Search for the cell housing the specified text and yield its [X, Y] center coordinate. 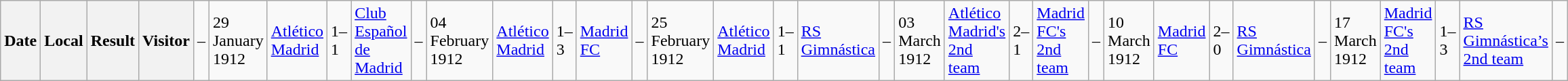
Visitor [167, 40]
29 January 1912 [238, 40]
17 March 1912 [1356, 40]
Date [20, 40]
03 March 1912 [920, 40]
25 February 1912 [681, 40]
2–1 [1021, 40]
Atlético Madrid's 2nd team [976, 40]
Local [64, 40]
RS Gimnástica’s 2nd team [1506, 40]
04 February 1912 [460, 40]
2–0 [1222, 40]
Result [113, 40]
10 March 1912 [1129, 40]
Club Español de Madrid [381, 40]
